Find where the given text appears and provide that cell's center as (x, y) coordinate. 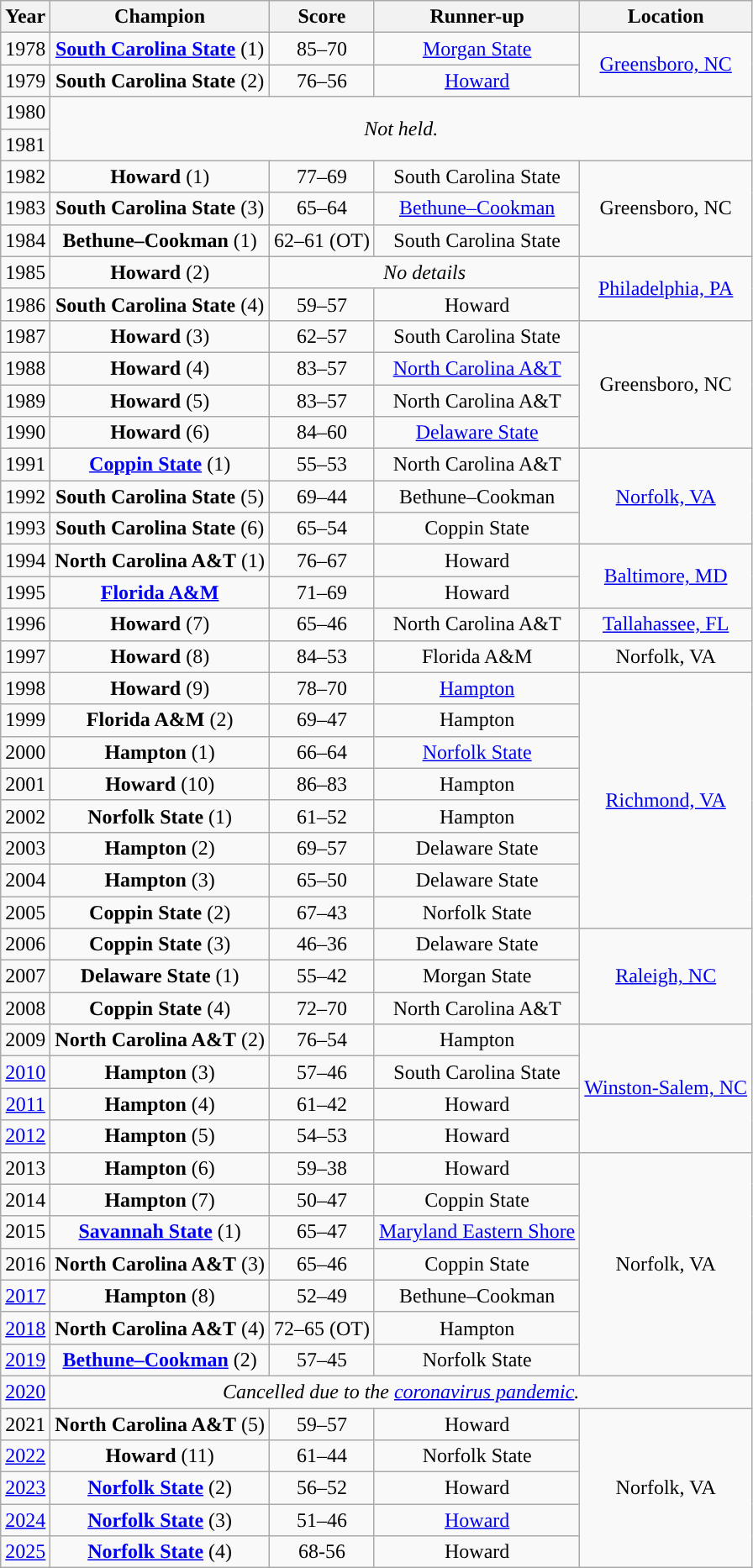
68-56 (321, 1552)
62–57 (321, 336)
Hampton (5) (160, 1136)
1980 (25, 113)
South Carolina State (2) (160, 81)
55–53 (321, 465)
Norfolk State (4) (160, 1552)
76–54 (321, 1040)
65–47 (321, 1232)
Score (321, 17)
72–65 (OT) (321, 1328)
2011 (25, 1104)
2001 (25, 784)
62–61 (OT) (321, 240)
Champion (160, 17)
65–64 (321, 208)
Bethune–Cookman (1) (160, 240)
1990 (25, 433)
1984 (25, 240)
South Carolina State (4) (160, 304)
Hampton (2) (160, 848)
2022 (25, 1456)
55–42 (321, 976)
North Carolina A&T (3) (160, 1264)
Howard (7) (160, 624)
Philadelphia, PA (666, 288)
1979 (25, 81)
1993 (25, 529)
2025 (25, 1552)
84–60 (321, 433)
Hampton (7) (160, 1200)
59–38 (321, 1168)
1998 (25, 688)
Howard (4) (160, 368)
Coppin State (4) (160, 1008)
1999 (25, 720)
Howard (9) (160, 688)
Howard (10) (160, 784)
Howard (5) (160, 401)
Runner-up (477, 17)
2004 (25, 880)
2015 (25, 1232)
2019 (25, 1360)
Howard (11) (160, 1456)
2014 (25, 1200)
1978 (25, 49)
1992 (25, 497)
2007 (25, 976)
Howard (8) (160, 656)
2013 (25, 1168)
Cancelled due to the coronavirus pandemic. (402, 1392)
77–69 (321, 176)
South Carolina State (1) (160, 49)
Norfolk State (2) (160, 1488)
2016 (25, 1264)
61–52 (321, 816)
1991 (25, 465)
Not held. (402, 129)
69–44 (321, 497)
North Carolina A&T (5) (160, 1424)
Hampton (8) (160, 1296)
2018 (25, 1328)
Howard (6) (160, 433)
2008 (25, 1008)
72–70 (321, 1008)
Howard (2) (160, 272)
2006 (25, 944)
85–70 (321, 49)
69–57 (321, 848)
Year (25, 17)
Howard (3) (160, 336)
Tallahassee, FL (666, 624)
69–47 (321, 720)
Raleigh, NC (666, 976)
67–43 (321, 912)
51–46 (321, 1520)
Coppin State (3) (160, 944)
1982 (25, 176)
2023 (25, 1488)
2000 (25, 752)
Hampton (6) (160, 1168)
1994 (25, 560)
South Carolina State (5) (160, 497)
61–42 (321, 1104)
South Carolina State (6) (160, 529)
61–44 (321, 1456)
2002 (25, 816)
North Carolina A&T (2) (160, 1040)
1985 (25, 272)
2012 (25, 1136)
Hampton (1) (160, 752)
1989 (25, 401)
Winston-Salem, NC (666, 1088)
1986 (25, 304)
Bethune–Cookman (2) (160, 1360)
Richmond, VA (666, 800)
Norfolk State (1) (160, 816)
71–69 (321, 592)
Hampton (4) (160, 1104)
Norfolk State (3) (160, 1520)
52–49 (321, 1296)
1988 (25, 368)
South Carolina State (3) (160, 208)
46–36 (321, 944)
1996 (25, 624)
Howard (1) (160, 176)
2017 (25, 1296)
Savannah State (1) (160, 1232)
65–50 (321, 880)
1987 (25, 336)
No details (424, 272)
78–70 (321, 688)
65–54 (321, 529)
Delaware State (1) (160, 976)
86–83 (321, 784)
84–53 (321, 656)
1997 (25, 656)
Maryland Eastern Shore (477, 1232)
Location (666, 17)
Coppin State (1) (160, 465)
76–67 (321, 560)
North Carolina A&T (1) (160, 560)
2010 (25, 1072)
1983 (25, 208)
North Carolina A&T (4) (160, 1328)
Baltimore, MD (666, 576)
Coppin State (2) (160, 912)
2020 (25, 1392)
57–46 (321, 1072)
66–64 (321, 752)
57–45 (321, 1360)
2021 (25, 1424)
2003 (25, 848)
56–52 (321, 1488)
2005 (25, 912)
76–56 (321, 81)
54–53 (321, 1136)
Florida A&M (2) (160, 720)
50–47 (321, 1200)
1995 (25, 592)
1981 (25, 145)
2009 (25, 1040)
2024 (25, 1520)
